From the cell containing the given text, extract its center point as [x, y] coordinate. 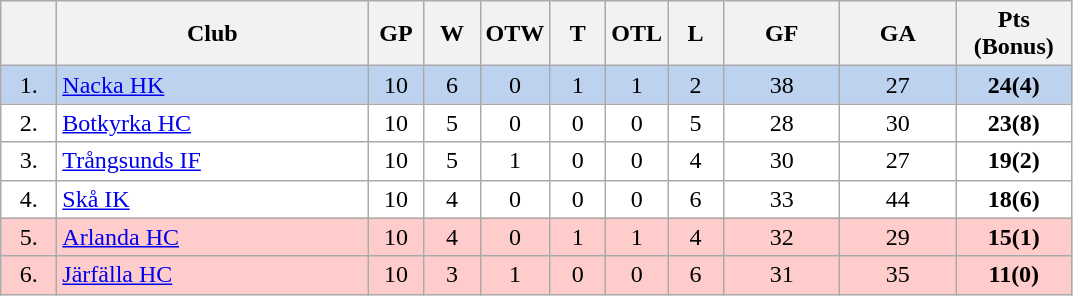
24(4) [1014, 85]
OTW [515, 34]
11(0) [1014, 275]
15(1) [1014, 237]
Club [212, 34]
T [578, 34]
GP [396, 34]
OTL [637, 34]
35 [898, 275]
19(2) [1014, 161]
2. [29, 123]
4. [29, 199]
GA [898, 34]
1. [29, 85]
2 [696, 85]
Nacka HK [212, 85]
Trångsunds IF [212, 161]
29 [898, 237]
W [452, 34]
32 [782, 237]
3 [452, 275]
33 [782, 199]
23(8) [1014, 123]
38 [782, 85]
Botkyrka HC [212, 123]
6. [29, 275]
5. [29, 237]
Pts (Bonus) [1014, 34]
Arlanda HC [212, 237]
L [696, 34]
3. [29, 161]
44 [898, 199]
Skå IK [212, 199]
28 [782, 123]
31 [782, 275]
18(6) [1014, 199]
Järfälla HC [212, 275]
GF [782, 34]
